Output the [X, Y] coordinate of the center of the cell containing the given text.  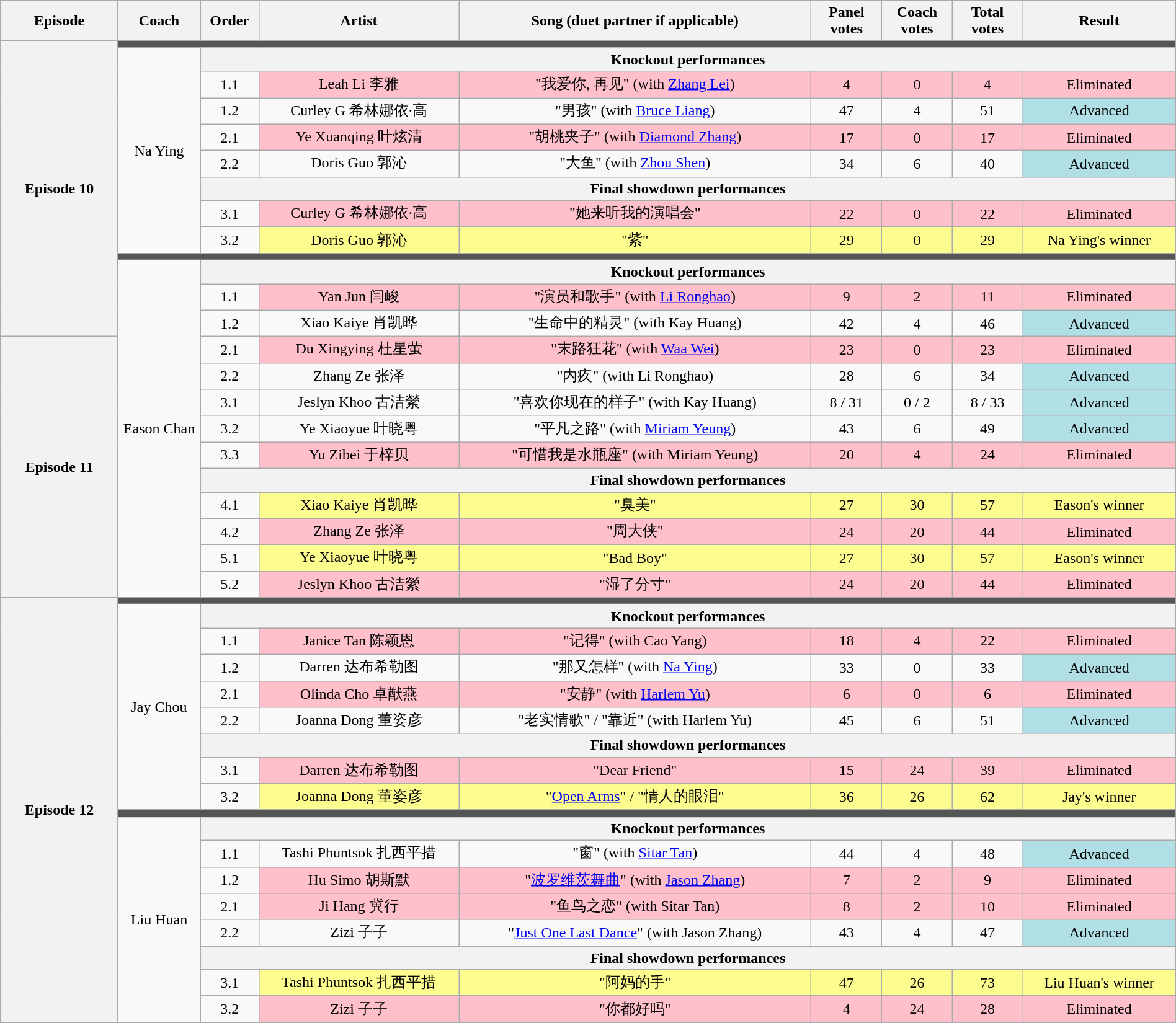
Janice Tan 陈颖恩 [359, 641]
7 [847, 880]
"Open Arms" / "情人的眼泪" [635, 797]
"末路狂花" (with Waa Wei) [635, 350]
Result [1099, 21]
"喜欢你现在的样子" (with Kay Huang) [635, 403]
"大鱼" (with Zhou Shen) [635, 164]
"生命中的精灵" (with Kay Huang) [635, 324]
10 [987, 906]
"我爱你, 再见" (with Zhang Lei) [635, 84]
42 [847, 324]
"Just One Last Dance" (with Jason Zhang) [635, 932]
Liu Huan [159, 919]
11 [987, 298]
0 / 2 [917, 403]
"鱼鸟之恋" (with Sitar Tan) [635, 906]
"演员和歌手" (with Li Ronghao) [635, 298]
"周大侠" [635, 532]
"湿了分寸" [635, 584]
Ji Hang 冀行 [359, 906]
"她来听我的演唱会" [635, 213]
Episode [60, 21]
Liu Huan's winner [1099, 983]
Jay Chou [159, 707]
Du Xingying 杜星萤 [359, 350]
"臭美" [635, 506]
"记得" (with Cao Yang) [635, 641]
Episode 10 [60, 188]
"那又怎样" (with Na Ying) [635, 667]
"阿妈的手" [635, 983]
"平凡之路" (with Miriam Yeung) [635, 429]
Episode 11 [60, 467]
49 [987, 429]
Olinda Cho 卓猷燕 [359, 694]
4.2 [229, 532]
Leah Li 李雅 [359, 84]
4.1 [229, 506]
"内疚" (with Li Ronghao) [635, 376]
"紫" [635, 241]
Yu Zibei 于梓贝 [359, 455]
Episode 12 [60, 810]
"Bad Boy" [635, 558]
39 [987, 770]
"你都好吗" [635, 1009]
3.3 [229, 455]
"老实情歌" / "靠近" (with Harlem Yu) [635, 720]
Na Ying [159, 151]
Order [229, 21]
"胡桃夹子" (with Diamond Zhang) [635, 138]
Jay's winner [1099, 797]
Panel votes [847, 21]
Coach [159, 21]
"波罗维茨舞曲" (with Jason Zhang) [635, 880]
Ye Xuanqing 叶炫清 [359, 138]
Eason Chan [159, 428]
Na Ying's winner [1099, 241]
48 [987, 853]
Coach votes [917, 21]
Yan Jun 闫峻 [359, 298]
Total votes [987, 21]
45 [847, 720]
15 [847, 770]
"窗" (with Sitar Tan) [635, 853]
8 [847, 906]
"Dear Friend" [635, 770]
46 [987, 324]
73 [987, 983]
18 [847, 641]
40 [987, 164]
"可惜我是水瓶座" (with Miriam Yeung) [635, 455]
8 / 33 [987, 403]
"安静" (with Harlem Yu) [635, 694]
Artist [359, 21]
Song (duet partner if applicable) [635, 21]
"男孩" (with Bruce Liang) [635, 112]
8 / 31 [847, 403]
36 [847, 797]
Hu Simo 胡斯默 [359, 880]
62 [987, 797]
5.1 [229, 558]
5.2 [229, 584]
